Search for the cell housing the specified text and yield its [X, Y] center coordinate. 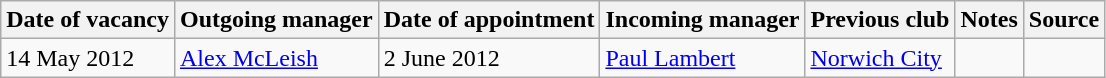
Norwich City [880, 58]
Outgoing manager [276, 20]
Date of appointment [489, 20]
Paul Lambert [702, 58]
2 June 2012 [489, 58]
Notes [989, 20]
Alex McLeish [276, 58]
Date of vacancy [88, 20]
Incoming manager [702, 20]
14 May 2012 [88, 58]
Previous club [880, 20]
Source [1064, 20]
